Search for the cell housing the specified text and yield its [X, Y] center coordinate. 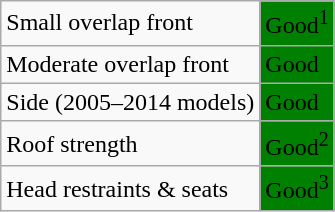
Good3 [297, 188]
Side (2005–2014 models) [130, 102]
Head restraints & seats [130, 188]
Small overlap front [130, 24]
Moderate overlap front [130, 64]
Roof strength [130, 144]
Good2 [297, 144]
Good1 [297, 24]
